Identify which cell holds the provided text, then report its [X, Y] central coordinate. 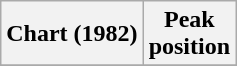
Chart (1982) [72, 34]
Peakposition [189, 34]
